Scan for the cell matching the given text and deliver its (x, y) coordinate at center. 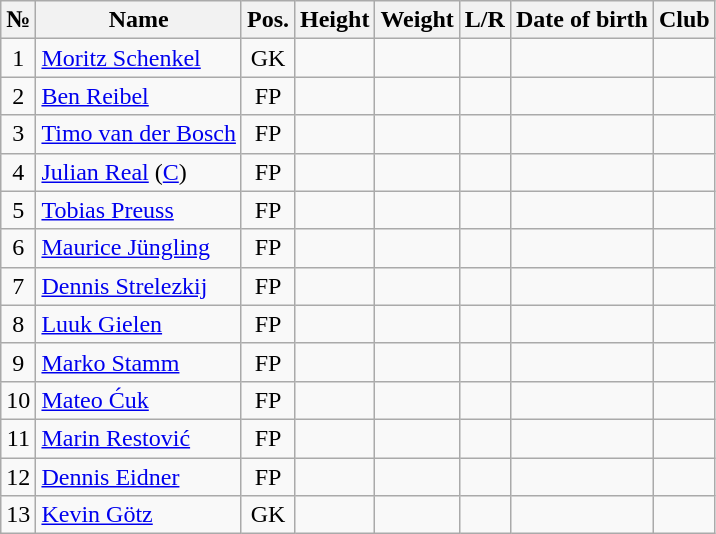
Julian Real (C) (139, 172)
1 (18, 58)
Marko Stamm (139, 362)
Kevin Götz (139, 515)
8 (18, 324)
2 (18, 96)
Marin Restović (139, 438)
Tobias Preuss (139, 210)
Timo van der Bosch (139, 134)
Name (139, 20)
Club (684, 20)
Date of birth (582, 20)
4 (18, 172)
13 (18, 515)
7 (18, 286)
9 (18, 362)
Dennis Eidner (139, 477)
5 (18, 210)
Ben Reibel (139, 96)
Weight (417, 20)
11 (18, 438)
Moritz Schenkel (139, 58)
Maurice Jüngling (139, 248)
Pos. (268, 20)
Luuk Gielen (139, 324)
L/R (484, 20)
№ (18, 20)
6 (18, 248)
Mateo Ćuk (139, 400)
Dennis Strelezkij (139, 286)
Height (335, 20)
12 (18, 477)
10 (18, 400)
3 (18, 134)
